Pinpoint the cell where the given text exists, returning its (x, y) midpoint coordinate. 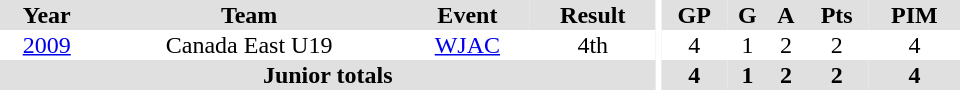
WJAC (468, 45)
Team (250, 15)
Result (592, 15)
GP (694, 15)
Event (468, 15)
Canada East U19 (250, 45)
G (748, 15)
Junior totals (328, 75)
Year (47, 15)
PIM (914, 15)
Pts (837, 15)
4th (592, 45)
2009 (47, 45)
A (786, 15)
